Find where the given text appears and provide that cell's center as [X, Y] coordinate. 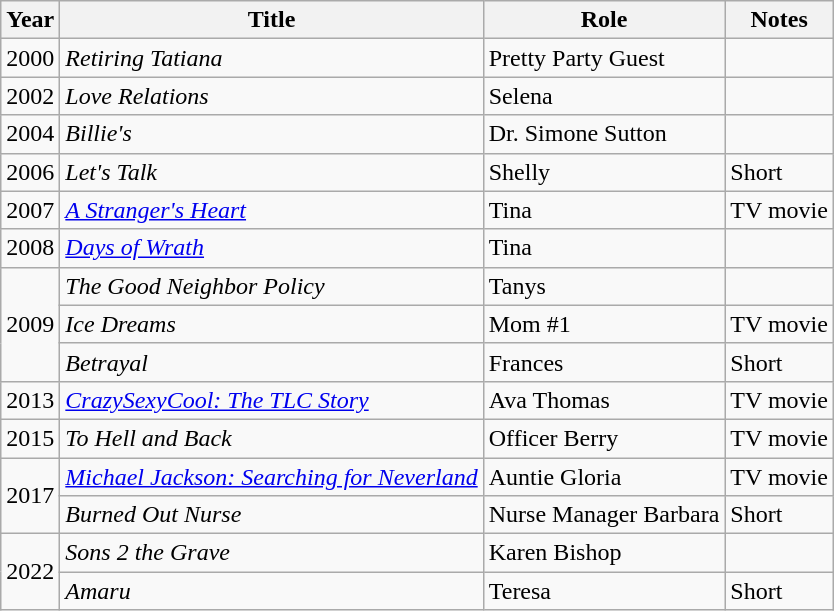
Betrayal [272, 362]
Karen Bishop [604, 553]
Role [604, 20]
Pretty Party Guest [604, 58]
Amaru [272, 591]
Mom #1 [604, 324]
Nurse Manager Barbara [604, 515]
Frances [604, 362]
Billie's [272, 134]
Teresa [604, 591]
Ice Dreams [272, 324]
Officer Berry [604, 438]
Tanys [604, 286]
Days of Wrath [272, 248]
2009 [30, 324]
2000 [30, 58]
A Stranger's Heart [272, 210]
2002 [30, 96]
Title [272, 20]
2008 [30, 248]
Notes [780, 20]
Shelly [604, 172]
2006 [30, 172]
Let's Talk [272, 172]
To Hell and Back [272, 438]
Year [30, 20]
2015 [30, 438]
Love Relations [272, 96]
Auntie Gloria [604, 477]
CrazySexyCool: The TLC Story [272, 400]
Retiring Tatiana [272, 58]
Dr. Simone Sutton [604, 134]
Sons 2 the Grave [272, 553]
2022 [30, 572]
Selena [604, 96]
2013 [30, 400]
The Good Neighbor Policy [272, 286]
2017 [30, 496]
Michael Jackson: Searching for Neverland [272, 477]
Ava Thomas [604, 400]
2004 [30, 134]
Burned Out Nurse [272, 515]
2007 [30, 210]
